Locate the cell with the specified text and output its (X, Y) center coordinate. 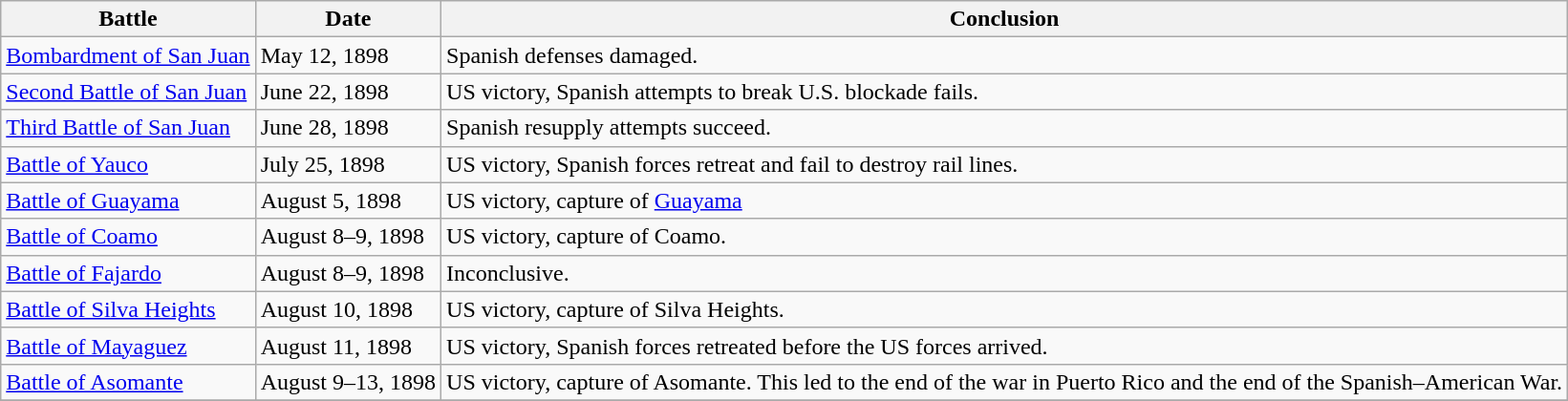
US victory, capture of Asomante. This led to the end of the war in Puerto Rico and the end of the Spanish–American War. (1005, 382)
June 28, 1898 (348, 128)
Battle of Guayama (128, 200)
Date (348, 19)
August 9–13, 1898 (348, 382)
US victory, capture of Silva Heights. (1005, 309)
Conclusion (1005, 19)
Battle of Coamo (128, 237)
Battle of Yauco (128, 164)
US victory, Spanish forces retreated before the US forces arrived. (1005, 346)
Battle of Silva Heights (128, 309)
Battle (128, 19)
Spanish resupply attempts succeed. (1005, 128)
US victory, capture of Coamo. (1005, 237)
Battle of Mayaguez (128, 346)
Second Battle of San Juan (128, 92)
Inconclusive. (1005, 273)
US victory, Spanish attempts to break U.S. blockade fails. (1005, 92)
August 5, 1898 (348, 200)
Battle of Fajardo (128, 273)
US victory, Spanish forces retreat and fail to destroy rail lines. (1005, 164)
August 10, 1898 (348, 309)
Third Battle of San Juan (128, 128)
Battle of Asomante (128, 382)
May 12, 1898 (348, 55)
US victory, capture of Guayama (1005, 200)
Spanish defenses damaged. (1005, 55)
August 11, 1898 (348, 346)
Bombardment of San Juan (128, 55)
June 22, 1898 (348, 92)
July 25, 1898 (348, 164)
